Capture the cell that displays the provided text and extract its (X, Y) central coordinate. 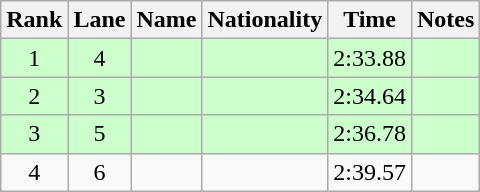
6 (100, 172)
2:33.88 (370, 58)
Name (166, 20)
Nationality (265, 20)
2 (34, 96)
Notes (445, 20)
Rank (34, 20)
Lane (100, 20)
Time (370, 20)
2:39.57 (370, 172)
1 (34, 58)
2:36.78 (370, 134)
5 (100, 134)
2:34.64 (370, 96)
